From the cell containing the given text, extract its center point as (x, y) coordinate. 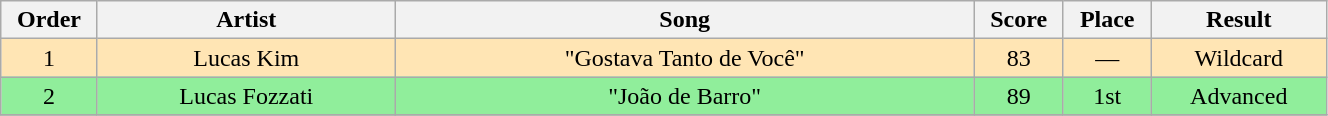
2 (49, 96)
89 (1018, 96)
83 (1018, 58)
Wildcard (1238, 58)
1 (49, 58)
Order (49, 20)
Place (1107, 20)
1st (1107, 96)
Score (1018, 20)
Artist (246, 20)
Song (684, 20)
"Gostava Tanto de Você" (684, 58)
Lucas Fozzati (246, 96)
"João de Barro" (684, 96)
Result (1238, 20)
Lucas Kim (246, 58)
— (1107, 58)
Advanced (1238, 96)
